Determine the [x, y] coordinate at the center of the cell enclosing the given text.  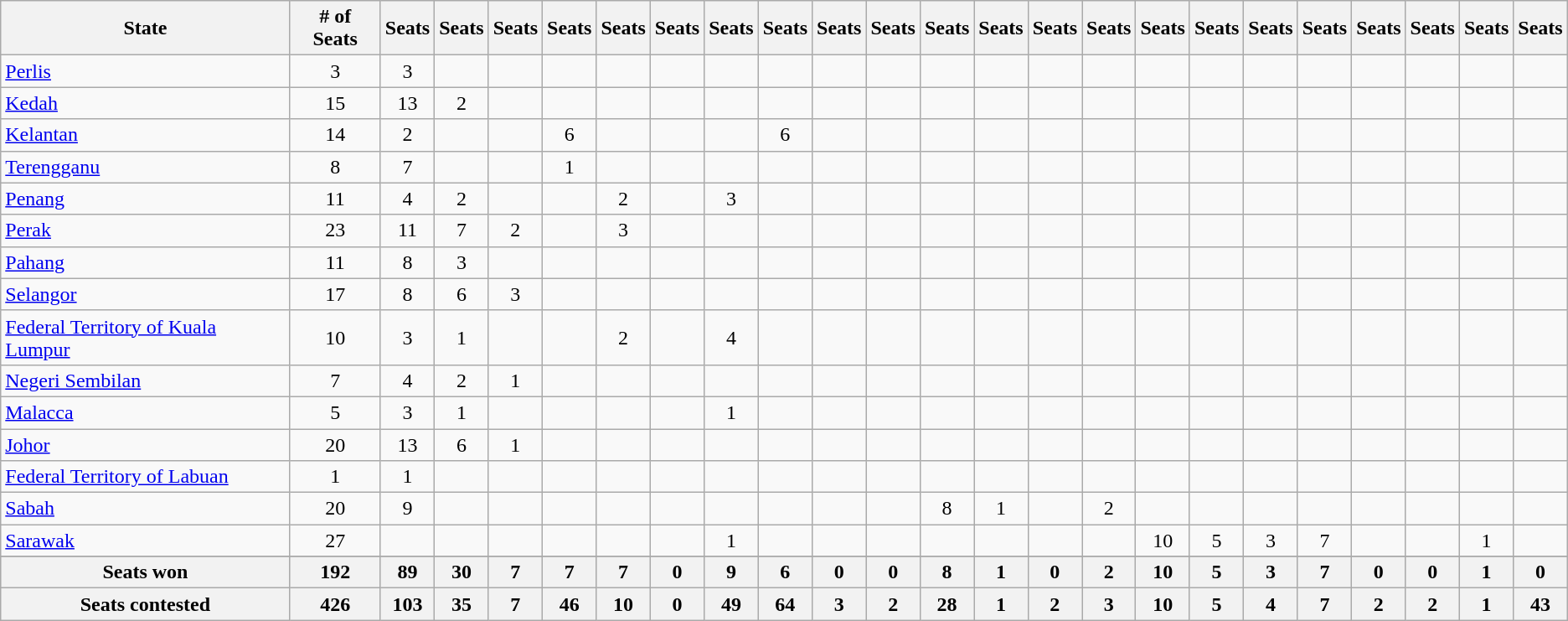
426 [335, 604]
Seats contested [146, 604]
Seats won [146, 572]
30 [462, 572]
14 [335, 135]
Perlis [146, 71]
Malacca [146, 412]
Selangor [146, 294]
Federal Territory of Labuan [146, 477]
15 [335, 103]
Negeri Sembilan [146, 380]
Perak [146, 230]
64 [785, 604]
46 [570, 604]
Terengganu [146, 167]
43 [1540, 604]
192 [335, 572]
Pahang [146, 262]
28 [946, 604]
Kedah [146, 103]
Johor [146, 445]
Kelantan [146, 135]
23 [335, 230]
103 [407, 604]
27 [335, 541]
17 [335, 294]
89 [407, 572]
Sarawak [146, 541]
35 [462, 604]
49 [731, 604]
Federal Territory of Kuala Lumpur [146, 337]
Sabah [146, 509]
State [146, 28]
Penang [146, 199]
# of Seats [335, 28]
